Pinpoint the cell where the given text exists, returning its [x, y] midpoint coordinate. 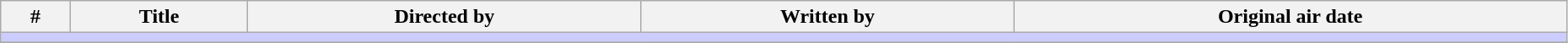
Directed by [445, 17]
Written by [827, 17]
Original air date [1291, 17]
Title [159, 17]
# [35, 17]
